Scan for the cell matching the given text and deliver its (X, Y) coordinate at center. 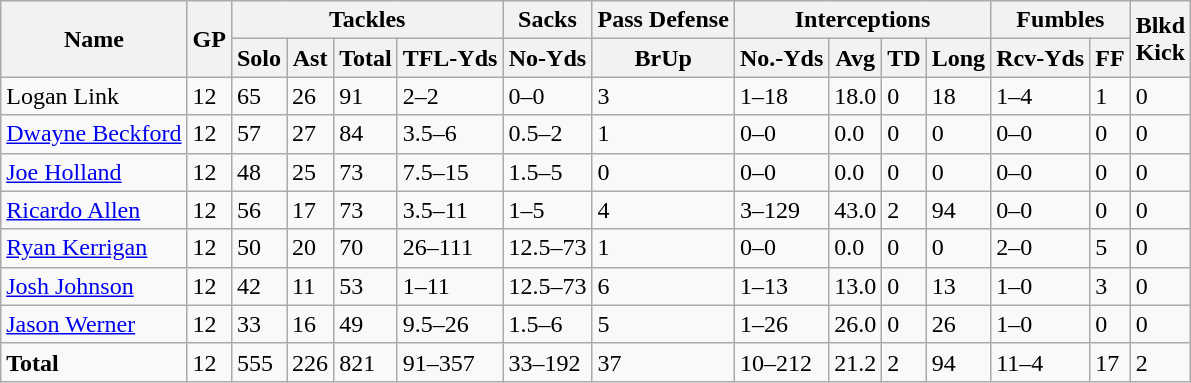
42 (258, 286)
9.5–26 (450, 324)
FF (1110, 58)
Josh Johnson (94, 286)
Ryan Kerrigan (94, 248)
Solo (258, 58)
33 (258, 324)
84 (366, 134)
91–357 (450, 362)
Jason Werner (94, 324)
Fumbles (1060, 20)
25 (310, 172)
Ricardo Allen (94, 210)
1.5–5 (548, 172)
No.-Yds (781, 58)
1.5–6 (548, 324)
21.2 (856, 362)
49 (366, 324)
TD (904, 58)
BlkdKick (1160, 39)
No-Yds (548, 58)
TFL-Yds (450, 58)
56 (258, 210)
26–111 (450, 248)
Interceptions (862, 20)
13 (958, 286)
53 (366, 286)
1–11 (450, 286)
Sacks (548, 20)
57 (258, 134)
27 (310, 134)
Rcv-Yds (1040, 58)
1–18 (781, 96)
48 (258, 172)
50 (258, 248)
91 (366, 96)
BrUp (663, 58)
70 (366, 248)
2–2 (450, 96)
Avg (856, 58)
33–192 (548, 362)
821 (366, 362)
2–0 (1040, 248)
6 (663, 286)
Logan Link (94, 96)
Joe Holland (94, 172)
26.0 (856, 324)
3.5–11 (450, 210)
3–129 (781, 210)
13.0 (856, 286)
1–4 (1040, 96)
65 (258, 96)
Ast (310, 58)
555 (258, 362)
GP (209, 39)
Dwayne Beckford (94, 134)
Pass Defense (663, 20)
11 (310, 286)
37 (663, 362)
1–13 (781, 286)
0.5–2 (548, 134)
18 (958, 96)
Name (94, 39)
7.5–15 (450, 172)
4 (663, 210)
43.0 (856, 210)
226 (310, 362)
1–26 (781, 324)
18.0 (856, 96)
Tackles (366, 20)
20 (310, 248)
1–5 (548, 210)
11–4 (1040, 362)
Long (958, 58)
3.5–6 (450, 134)
16 (310, 324)
10–212 (781, 362)
